Extract the [X, Y] coordinate from the center of the cell holding the provided text.  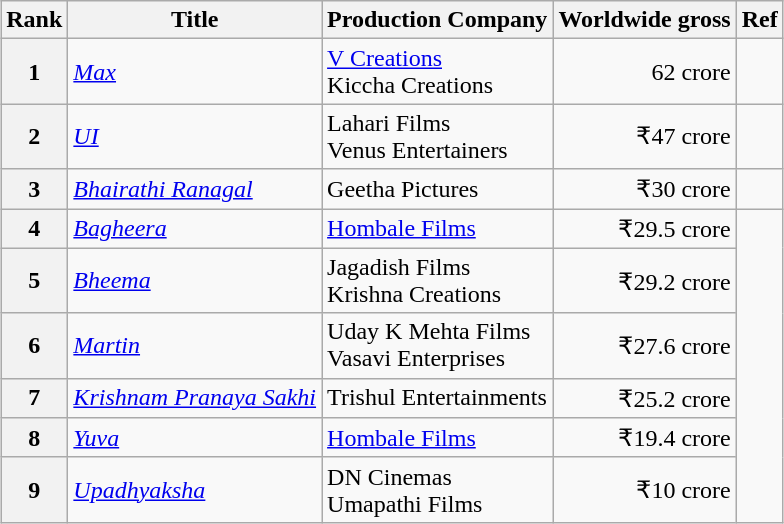
₹25.2 crore [644, 398]
9 [34, 490]
Bagheera [195, 228]
Yuva [195, 438]
Jagadish Films Krishna Creations [438, 280]
Worldwide gross [644, 20]
Bhairathi Ranagal [195, 189]
DN CinemasUmapathi Films [438, 490]
V Creations Kiccha Creations [438, 72]
Lahari Films Venus Entertainers [438, 136]
5 [34, 280]
1 [34, 72]
3 [34, 189]
Geetha Pictures [438, 189]
Title [195, 20]
₹10 crore [644, 490]
4 [34, 228]
₹27.6 crore [644, 346]
Upadhyaksha [195, 490]
UI [195, 136]
₹47 crore [644, 136]
6 [34, 346]
₹29.2 crore [644, 280]
₹19.4 crore [644, 438]
₹30 crore [644, 189]
Ref [760, 20]
7 [34, 398]
Production Company [438, 20]
Trishul Entertainments [438, 398]
₹29.5 crore [644, 228]
Max [195, 72]
2 [34, 136]
Krishnam Pranaya Sakhi [195, 398]
Rank [34, 20]
Martin [195, 346]
62 crore [644, 72]
8 [34, 438]
Uday K Mehta Films Vasavi Enterprises [438, 346]
Bheema [195, 280]
